Output the [x, y] coordinate of the center of the cell containing the given text.  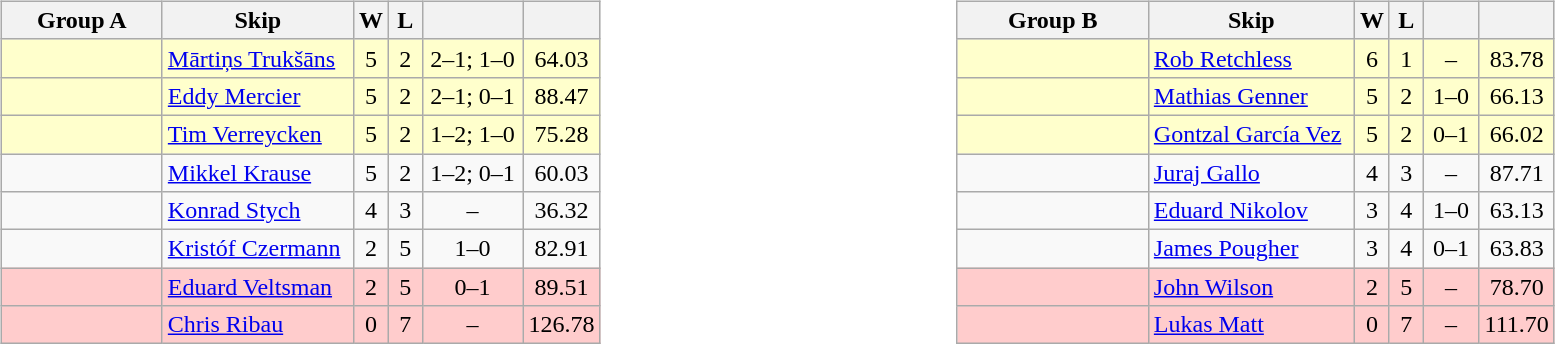
126.78 [562, 325]
Kristóf Czermann [258, 249]
78.70 [1516, 287]
1–2; 0–1 [472, 173]
Eduard Nikolov [1251, 211]
89.51 [562, 287]
36.32 [562, 211]
66.02 [1516, 134]
Group B [1052, 20]
Juraj Gallo [1251, 173]
1–2; 1–0 [472, 134]
88.47 [562, 96]
60.03 [562, 173]
2–1; 1–0 [472, 58]
111.70 [1516, 325]
63.13 [1516, 211]
Chris Ribau [258, 325]
2–1; 0–1 [472, 96]
Eddy Mercier [258, 96]
Gontzal García Vez [1251, 134]
Mathias Genner [1251, 96]
87.71 [1516, 173]
James Pougher [1251, 249]
83.78 [1516, 58]
64.03 [562, 58]
75.28 [562, 134]
Group A [82, 20]
6 [1372, 58]
Konrad Stych [258, 211]
Eduard Veltsman [258, 287]
82.91 [562, 249]
Mikkel Krause [258, 173]
63.83 [1516, 249]
66.13 [1516, 96]
1 [1406, 58]
John Wilson [1251, 287]
Mārtiņs Trukšāns [258, 58]
Tim Verreycken [258, 134]
Rob Retchless [1251, 58]
Lukas Matt [1251, 325]
